Provide the [x, y] coordinate of the cell's center where the given text is located.  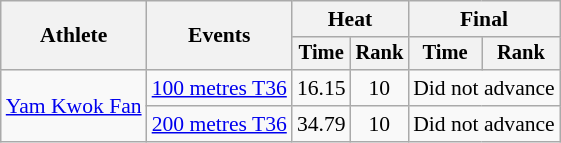
Heat [350, 19]
100 metres T36 [220, 88]
Yam Kwok Fan [74, 106]
Final [484, 19]
Athlete [74, 36]
200 metres T36 [220, 124]
16.15 [322, 88]
Events [220, 36]
34.79 [322, 124]
